Identify which cell holds the provided text, then report its [x, y] central coordinate. 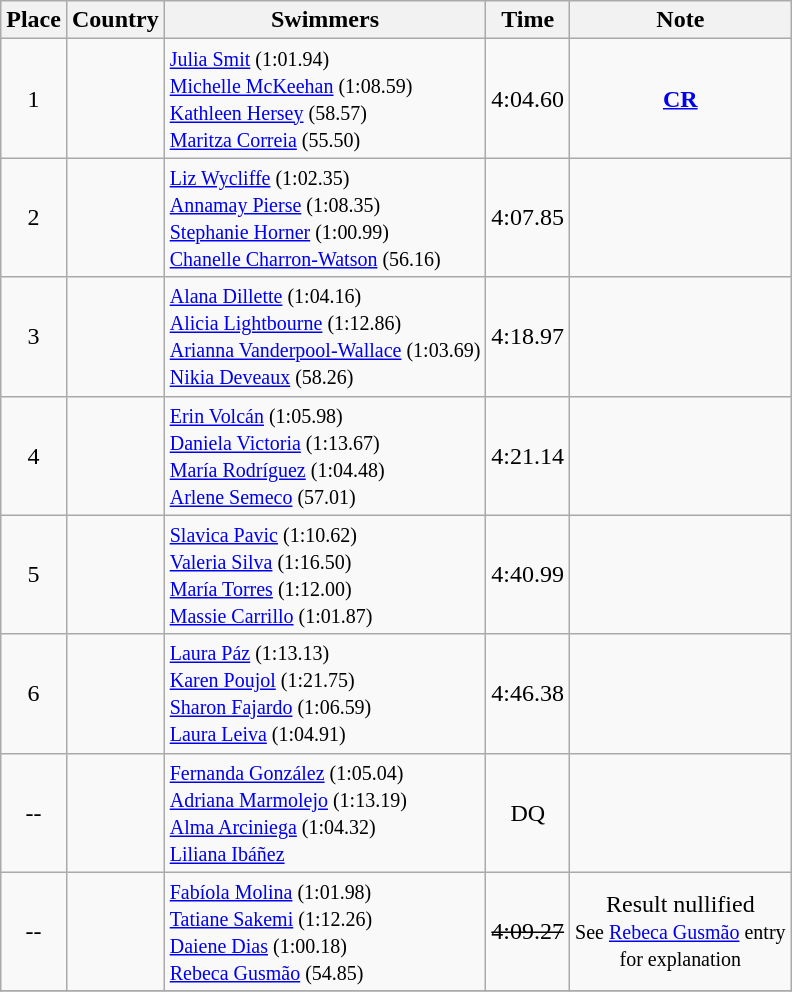
4 [34, 456]
CR [680, 98]
3 [34, 336]
4:46.38 [528, 694]
4:21.14 [528, 456]
Julia Smit (1:01.94) Michelle McKeehan (1:08.59) Kathleen Hersey (58.57) Maritza Correia (55.50) [325, 98]
Swimmers [325, 20]
2 [34, 218]
Laura Páz (1:13.13) Karen Poujol (1:21.75) Sharon Fajardo (1:06.59) Laura Leiva (1:04.91) [325, 694]
Place [34, 20]
Liz Wycliffe (1:02.35) Annamay Pierse (1:08.35) Stephanie Horner (1:00.99) Chanelle Charron-Watson (56.16) [325, 218]
DQ [528, 812]
Erin Volcán (1:05.98) Daniela Victoria (1:13.67) María Rodríguez (1:04.48) Arlene Semeco (57.01) [325, 456]
5 [34, 574]
Fernanda González (1:05.04) Adriana Marmolejo (1:13.19) Alma Arciniega (1:04.32) Liliana Ibáñez [325, 812]
4:18.97 [528, 336]
Note [680, 20]
6 [34, 694]
Country [115, 20]
4:40.99 [528, 574]
1 [34, 98]
Time [528, 20]
4:04.60 [528, 98]
Slavica Pavic (1:10.62) Valeria Silva (1:16.50) María Torres (1:12.00) Massie Carrillo (1:01.87) [325, 574]
4:07.85 [528, 218]
Alana Dillette (1:04.16) Alicia Lightbourne (1:12.86) Arianna Vanderpool-Wallace (1:03.69) Nikia Deveaux (58.26) [325, 336]
4:09.27 [528, 932]
Result nullified See Rebeca Gusmão entryfor explanation [680, 932]
Fabíola Molina (1:01.98) Tatiane Sakemi (1:12.26) Daiene Dias (1:00.18) Rebeca Gusmão (54.85) [325, 932]
